Identify which cell holds the provided text, then report its (x, y) central coordinate. 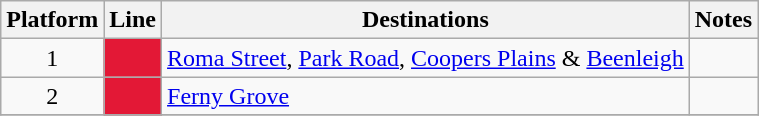
Platform (52, 20)
Roma Street, Park Road, Coopers Plains & Beenleigh (426, 58)
2 (52, 96)
Destinations (426, 20)
Ferny Grove (426, 96)
Notes (723, 20)
Line (133, 20)
1 (52, 58)
